Locate the cell with the specified text and output its (x, y) center coordinate. 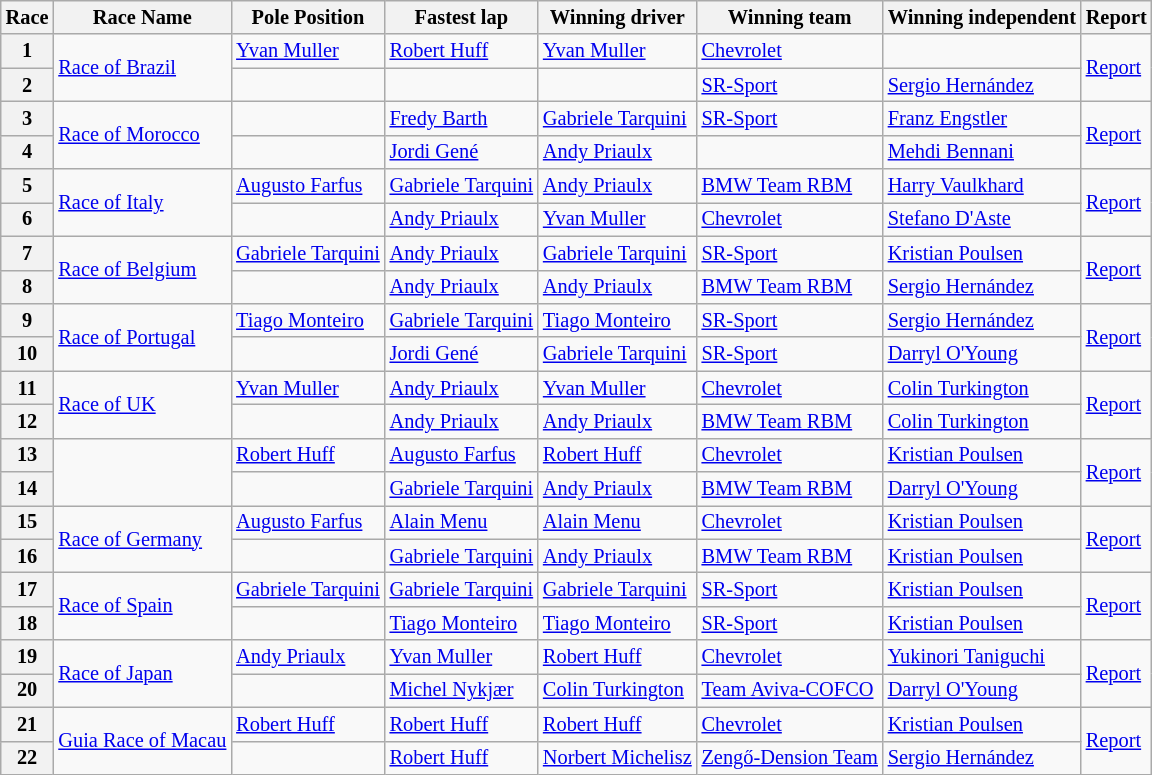
Yukinori Taniguchi (982, 657)
6 (28, 219)
Harry Vaulkhard (982, 186)
Race of Morocco (142, 134)
Race of UK (142, 404)
Winning driver (618, 17)
15 (28, 522)
Race of Spain (142, 606)
Norbert Michelisz (618, 758)
Winning team (790, 17)
Michel Nykjær (462, 690)
Fastest lap (462, 17)
2 (28, 85)
12 (28, 421)
3 (28, 118)
21 (28, 724)
10 (28, 354)
4 (28, 152)
Race of Japan (142, 674)
18 (28, 623)
16 (28, 556)
Race of Belgium (142, 270)
Race of Italy (142, 202)
22 (28, 758)
Race of Germany (142, 538)
Race of Portugal (142, 336)
11 (28, 388)
Race of Brazil (142, 68)
5 (28, 186)
Zengő-Dension Team (790, 758)
14 (28, 489)
19 (28, 657)
8 (28, 287)
Mehdi Bennani (982, 152)
Team Aviva-COFCO (790, 690)
Race (28, 17)
17 (28, 589)
1 (28, 51)
Pole Position (308, 17)
9 (28, 320)
Guia Race of Macau (142, 740)
13 (28, 455)
Race Name (142, 17)
Franz Engstler (982, 118)
Stefano D'Aste (982, 219)
7 (28, 253)
Fredy Barth (462, 118)
20 (28, 690)
Winning independent (982, 17)
